Search for the cell housing the specified text and yield its [x, y] center coordinate. 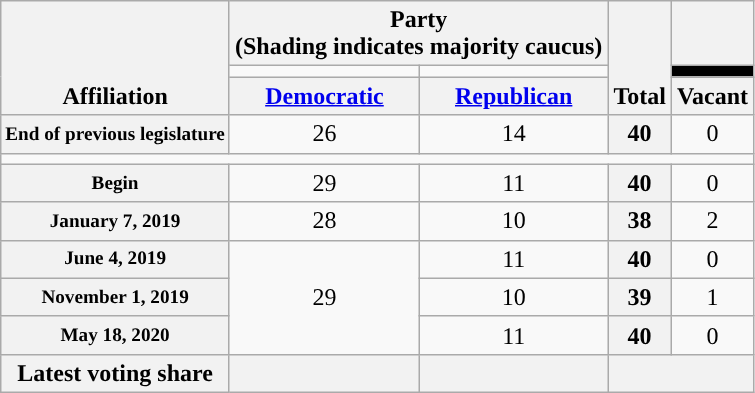
November 1, 2019 [116, 297]
1 [712, 297]
28 [324, 221]
Republican [514, 96]
Vacant [712, 96]
Latest voting share [116, 373]
26 [324, 134]
Affiliation [116, 58]
2 [712, 221]
38 [640, 221]
Begin [116, 183]
Total [640, 58]
39 [640, 297]
May 18, 2020 [116, 335]
Democratic [324, 96]
14 [514, 134]
June 4, 2019 [116, 259]
End of previous legislature [116, 134]
Party (Shading indicates majority caucus) [418, 34]
January 7, 2019 [116, 221]
